Detect which cell encompasses the target text, then output its (X, Y) center coordinate. 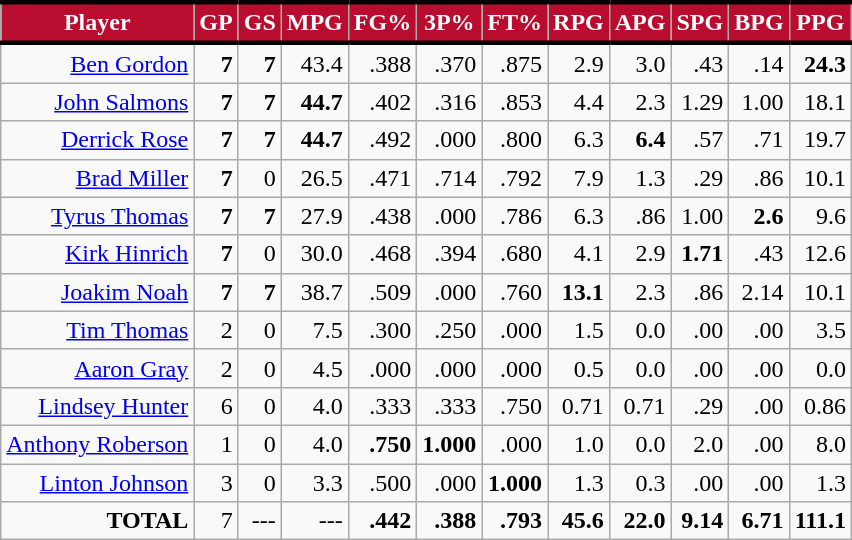
Ben Gordon (98, 63)
1.0 (579, 444)
.438 (382, 216)
1.5 (579, 330)
Derrick Rose (98, 140)
.71 (759, 140)
6.71 (759, 521)
.57 (700, 140)
1 (216, 444)
3P% (450, 22)
0.3 (640, 483)
Anthony Roberson (98, 444)
Tim Thomas (98, 330)
0.5 (579, 368)
3.0 (640, 63)
.316 (450, 102)
.492 (382, 140)
1.71 (700, 254)
30.0 (314, 254)
43.4 (314, 63)
.300 (382, 330)
GP (216, 22)
Brad Miller (98, 178)
Player (98, 22)
Aaron Gray (98, 368)
8.0 (820, 444)
13.1 (579, 292)
2.14 (759, 292)
2.0 (700, 444)
.760 (515, 292)
111.1 (820, 521)
12.6 (820, 254)
3 (216, 483)
.14 (759, 63)
TOTAL (98, 521)
FT% (515, 22)
4.4 (579, 102)
.468 (382, 254)
4.1 (579, 254)
6 (216, 406)
John Salmons (98, 102)
2.6 (759, 216)
9.14 (700, 521)
FG% (382, 22)
24.3 (820, 63)
.680 (515, 254)
.875 (515, 63)
.800 (515, 140)
.471 (382, 178)
Lindsey Hunter (98, 406)
22.0 (640, 521)
4.5 (314, 368)
GS (260, 22)
45.6 (579, 521)
Tyrus Thomas (98, 216)
9.6 (820, 216)
.250 (450, 330)
.370 (450, 63)
APG (640, 22)
.509 (382, 292)
27.9 (314, 216)
7.9 (579, 178)
3.5 (820, 330)
.500 (382, 483)
SPG (700, 22)
6.4 (640, 140)
0.86 (820, 406)
PPG (820, 22)
26.5 (314, 178)
.853 (515, 102)
19.7 (820, 140)
38.7 (314, 292)
.394 (450, 254)
7.5 (314, 330)
Linton Johnson (98, 483)
1.29 (700, 102)
.402 (382, 102)
Kirk Hinrich (98, 254)
.786 (515, 216)
Joakim Noah (98, 292)
.793 (515, 521)
RPG (579, 22)
.792 (515, 178)
.442 (382, 521)
.714 (450, 178)
BPG (759, 22)
18.1 (820, 102)
3.3 (314, 483)
MPG (314, 22)
